Determine the (x, y) coordinate at the center of the cell enclosing the given text.  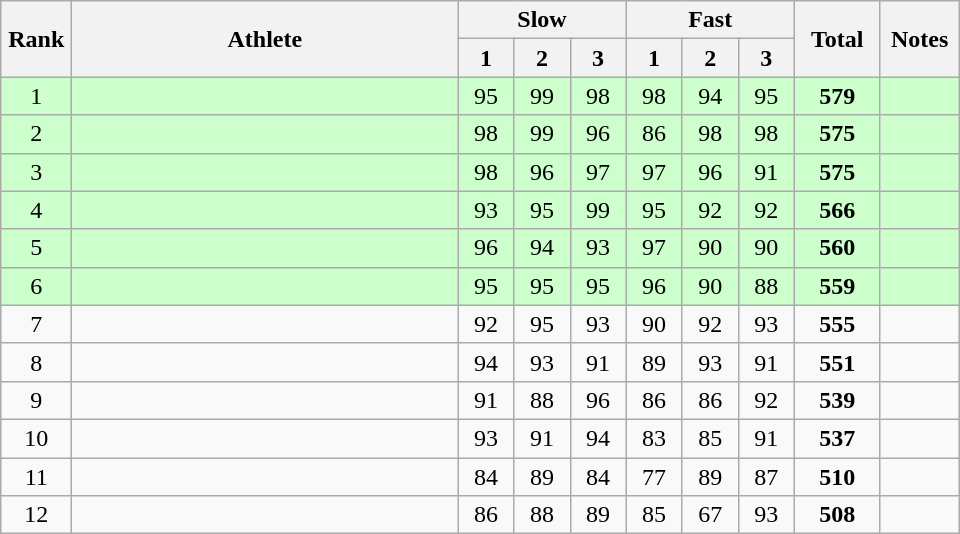
8 (36, 362)
6 (36, 286)
510 (837, 477)
11 (36, 477)
551 (837, 362)
Notes (920, 39)
77 (654, 477)
7 (36, 324)
539 (837, 400)
566 (837, 210)
Rank (36, 39)
508 (837, 515)
559 (837, 286)
Slow (542, 20)
555 (837, 324)
579 (837, 96)
560 (837, 248)
87 (766, 477)
Athlete (265, 39)
10 (36, 438)
83 (654, 438)
9 (36, 400)
537 (837, 438)
Total (837, 39)
4 (36, 210)
Fast (710, 20)
5 (36, 248)
12 (36, 515)
67 (710, 515)
